Identify which cell holds the provided text, then report its [x, y] central coordinate. 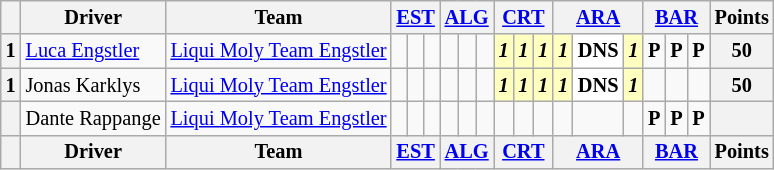
Jonas Karklys [94, 85]
Dante Rappange [94, 118]
Luca Engstler [94, 51]
